Output the (X, Y) coordinate of the center of the cell containing the given text.  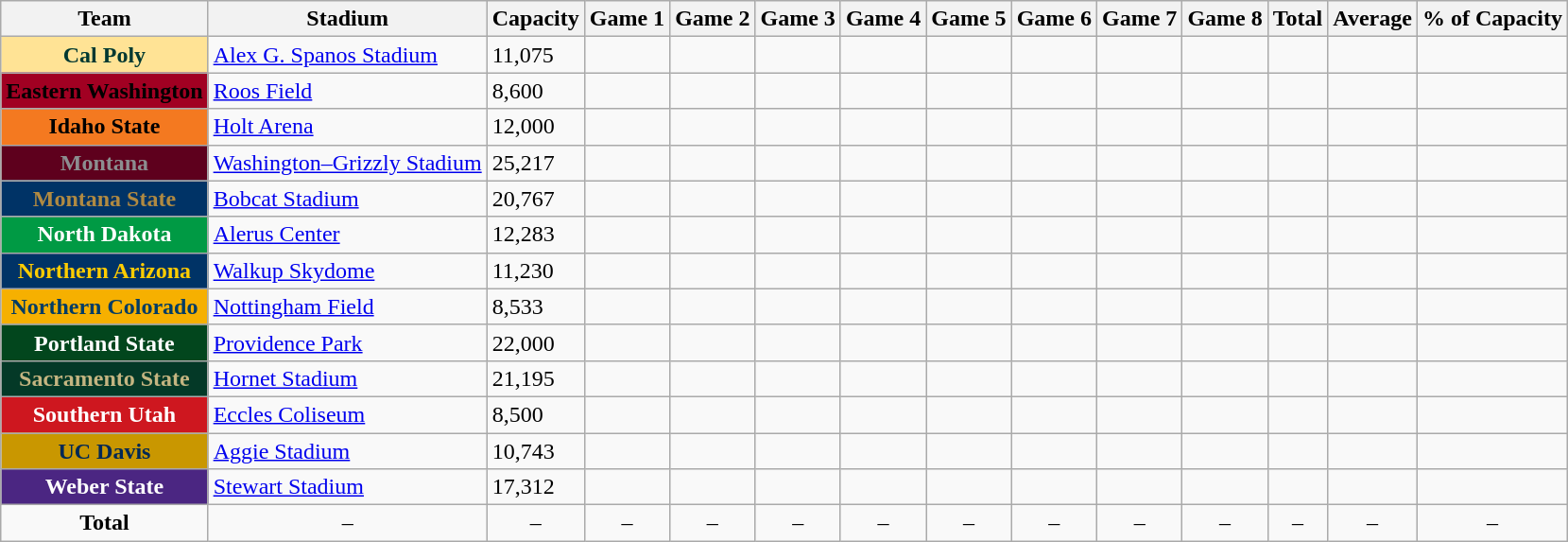
Providence Park (348, 342)
Northern Arizona (104, 271)
Game 5 (969, 19)
Game 1 (627, 19)
Nottingham Field (348, 306)
Aggie Stadium (348, 451)
Game 8 (1225, 19)
Eastern Washington (104, 91)
Game 7 (1140, 19)
Idaho State (104, 127)
22,000 (535, 342)
21,195 (535, 378)
Hornet Stadium (348, 378)
25,217 (535, 163)
Washington–Grizzly Stadium (348, 163)
Walkup Skydome (348, 271)
8,500 (535, 414)
North Dakota (104, 235)
Roos Field (348, 91)
Northern Colorado (104, 306)
Game 4 (883, 19)
Montana State (104, 199)
Game 3 (798, 19)
12,000 (535, 127)
Average (1372, 19)
Eccles Coliseum (348, 414)
Team (104, 19)
11,230 (535, 271)
12,283 (535, 235)
Stewart Stadium (348, 487)
20,767 (535, 199)
Southern Utah (104, 414)
Game 6 (1054, 19)
Stadium (348, 19)
Alerus Center (348, 235)
17,312 (535, 487)
Capacity (535, 19)
Alex G. Spanos Stadium (348, 55)
Game 2 (713, 19)
Weber State (104, 487)
11,075 (535, 55)
Holt Arena (348, 127)
Sacramento State (104, 378)
Bobcat Stadium (348, 199)
Cal Poly (104, 55)
10,743 (535, 451)
UC Davis (104, 451)
Portland State (104, 342)
8,533 (535, 306)
8,600 (535, 91)
Montana (104, 163)
% of Capacity (1491, 19)
